Return the [x, y] coordinate for the center point of the cell that contains the specified text.  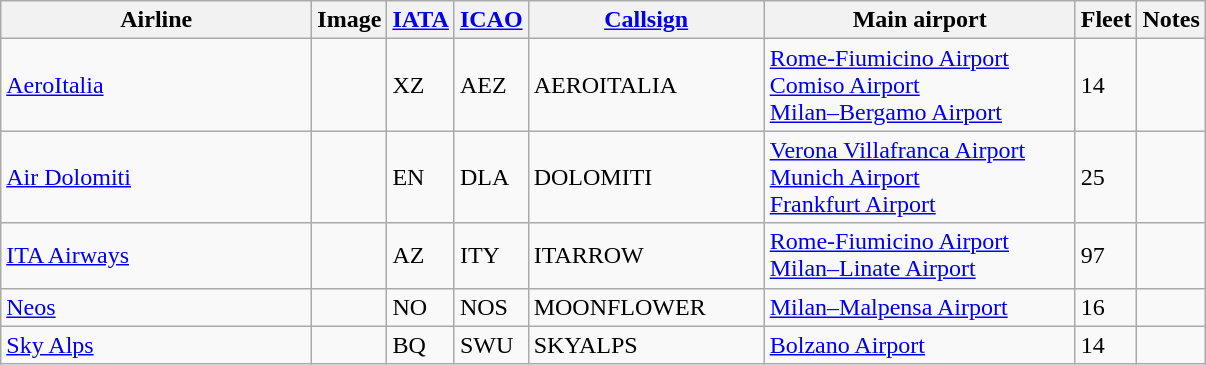
Rome-Fiumicino AirportMilan–Linate Airport [920, 256]
NOS [491, 307]
97 [1106, 256]
Air Dolomiti [156, 177]
NO [421, 307]
Verona Villafranca AirportMunich AirportFrankfurt Airport [920, 177]
ITY [491, 256]
ICAO [491, 20]
Sky Alps [156, 345]
Notes [1171, 20]
16 [1106, 307]
DOLOMITI [646, 177]
Milan–Malpensa Airport [920, 307]
Neos [156, 307]
25 [1106, 177]
ITARROW [646, 256]
IATA [421, 20]
Callsign [646, 20]
BQ [421, 345]
XZ [421, 85]
EN [421, 177]
AZ [421, 256]
SKYALPS [646, 345]
Bolzano Airport [920, 345]
Fleet [1106, 20]
DLA [491, 177]
ITA Airways [156, 256]
Rome-Fiumicino AirportComiso AirportMilan–Bergamo Airport [920, 85]
AEROITALIA [646, 85]
MOONFLOWER [646, 307]
Airline [156, 20]
AeroItalia [156, 85]
AEZ [491, 85]
SWU [491, 345]
Image [350, 20]
Main airport [920, 20]
